Detect which cell encompasses the target text, then output its [X, Y] center coordinate. 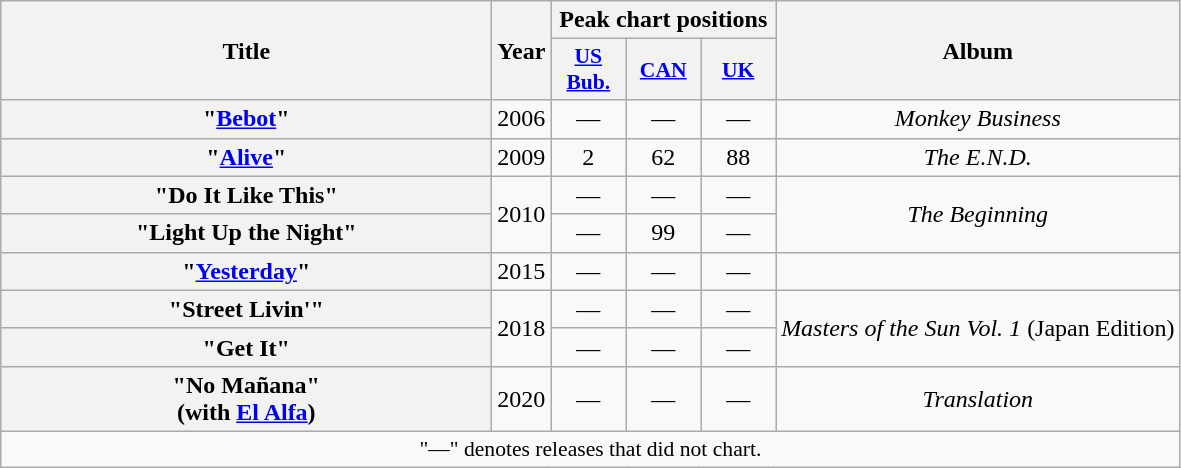
2006 [522, 119]
Masters of the Sun Vol. 1 (Japan Edition) [978, 328]
2018 [522, 328]
2015 [522, 271]
"Do It Like This" [246, 195]
USBub. [588, 70]
"Yesterday" [246, 271]
99 [664, 233]
"Street Livin'" [246, 309]
2 [588, 157]
Title [246, 50]
Year [522, 50]
Album [978, 50]
The Beginning [978, 214]
2010 [522, 214]
2009 [522, 157]
Monkey Business [978, 119]
62 [664, 157]
"—" denotes releases that did not chart. [590, 449]
CAN [664, 70]
Translation [978, 398]
"Bebot" [246, 119]
"Alive" [246, 157]
"No Mañana"(with El Alfa) [246, 398]
The E.N.D. [978, 157]
UK [738, 70]
2020 [522, 398]
"Get It" [246, 347]
"Light Up the Night" [246, 233]
88 [738, 157]
Peak chart positions [664, 20]
